Determine the [x, y] coordinate at the center of the cell enclosing the given text.  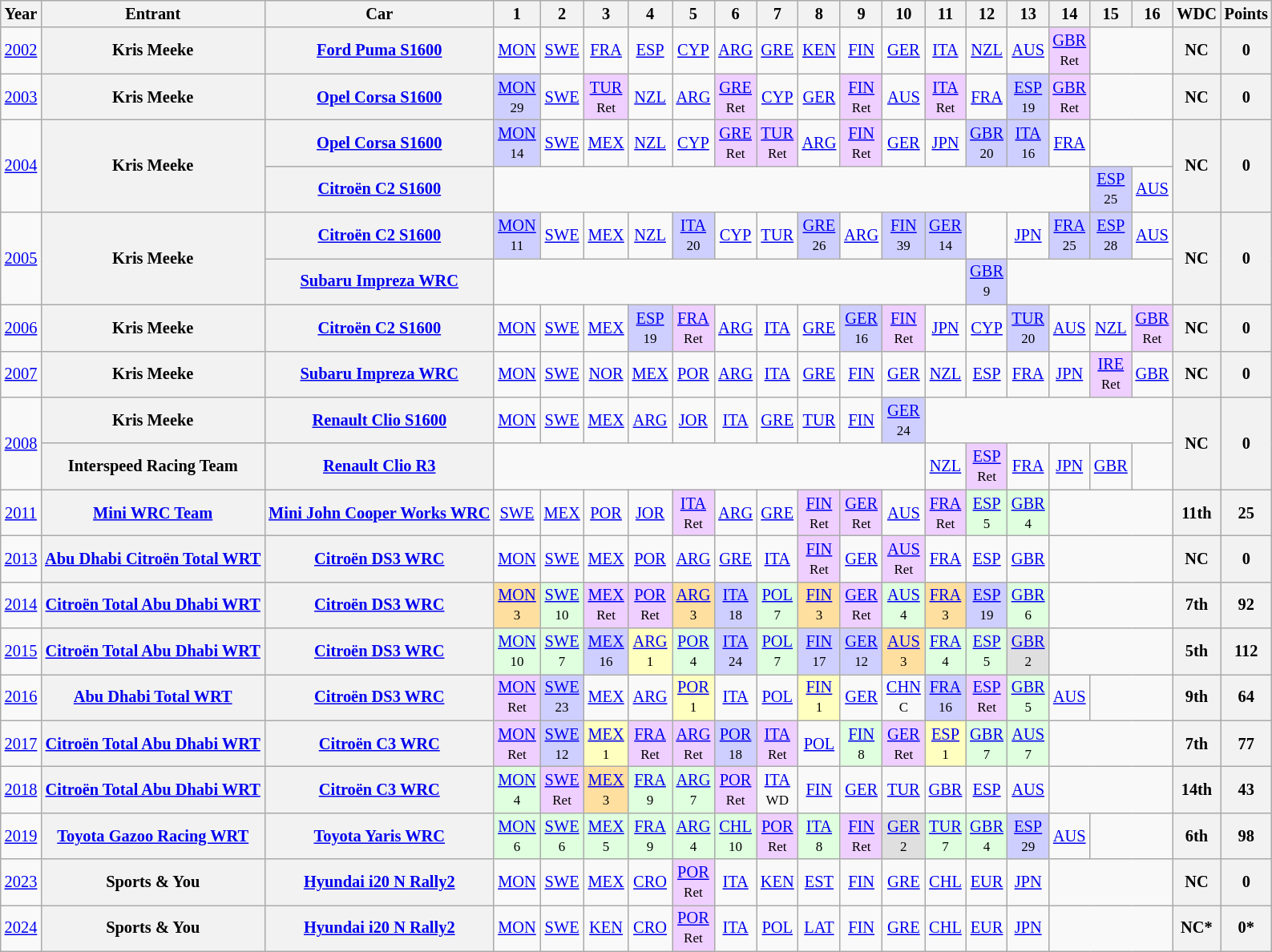
11 [946, 14]
11th [1197, 513]
Mini WRC Team [152, 513]
MON11 [516, 236]
Entrant [152, 14]
FIN3 [819, 605]
SWE23 [563, 697]
ESP25 [1111, 189]
2019 [21, 836]
SWE10 [563, 605]
GRE26 [819, 236]
AUS7 [1028, 744]
ITA20 [694, 236]
Toyota Gazoo Racing WRT [152, 836]
12 [987, 14]
92 [1246, 605]
TUR20 [1028, 328]
MEX5 [606, 836]
ESP28 [1111, 236]
FIN17 [819, 651]
2024 [21, 928]
3 [606, 14]
GBR5 [1028, 697]
POR4 [694, 651]
ITA16 [1028, 143]
MEX3 [606, 789]
CHL10 [736, 836]
6 [736, 14]
ESP29 [1028, 836]
WDC [1197, 14]
FIN1 [819, 697]
Abu Dhabi Citroën Total WRT [152, 559]
SWE6 [563, 836]
Car [379, 14]
ITAWD [777, 789]
MON6 [516, 836]
16 [1153, 14]
2011 [21, 513]
AUSRet [904, 559]
0* [1246, 928]
MON10 [516, 651]
2006 [21, 328]
GBR7 [987, 744]
Renault Clio S1600 [379, 420]
9th [1197, 697]
EST [819, 882]
MON29 [516, 97]
25 [1246, 513]
GER12 [861, 651]
GBR20 [987, 143]
64 [1246, 697]
14 [1069, 14]
ARG4 [694, 836]
GBR9 [987, 281]
TUR7 [946, 836]
AUS4 [904, 605]
POR18 [736, 744]
FIN39 [904, 236]
MON4 [516, 789]
2018 [21, 789]
GBR6 [1028, 605]
FIN8 [861, 744]
SWE12 [563, 744]
Abu Dhabi Total WRT [152, 697]
13 [1028, 14]
2015 [21, 651]
POR1 [694, 697]
LAT [819, 928]
IRERet [1111, 374]
MEX16 [606, 651]
ARGRet [694, 744]
SWERet [563, 789]
GER16 [861, 328]
FRA3 [946, 605]
2008 [21, 442]
Year [21, 14]
2016 [21, 697]
AUS3 [904, 651]
Points [1246, 14]
Ford Puma S1600 [379, 50]
2017 [21, 744]
2 [563, 14]
7 [777, 14]
Toyota Yaris WRC [379, 836]
NC* [1197, 928]
ITA8 [819, 836]
43 [1246, 789]
ARG7 [694, 789]
GER2 [904, 836]
2014 [21, 605]
MON14 [516, 143]
GER24 [904, 420]
ITA18 [736, 605]
MEX1 [606, 744]
Renault Clio R3 [379, 466]
ESP1 [946, 744]
ARG3 [694, 605]
SWE7 [563, 651]
5 [694, 14]
14th [1197, 789]
77 [1246, 744]
Interspeed Racing Team [152, 466]
1 [516, 14]
9 [861, 14]
2007 [21, 374]
Mini John Cooper Works WRC [379, 513]
15 [1111, 14]
FRA16 [946, 697]
CHNC [904, 697]
ITA24 [736, 651]
98 [1246, 836]
MEXRet [606, 605]
MON3 [516, 605]
4 [651, 14]
2002 [21, 50]
2005 [21, 258]
NOR [606, 374]
GER14 [946, 236]
6th [1197, 836]
GBR2 [1028, 651]
2004 [21, 165]
FRA4 [946, 651]
FRA25 [1069, 236]
ARG1 [651, 651]
10 [904, 14]
112 [1246, 651]
5th [1197, 651]
2003 [21, 97]
2023 [21, 882]
8 [819, 14]
2013 [21, 559]
